Locate the cell with the specified text and output its (X, Y) center coordinate. 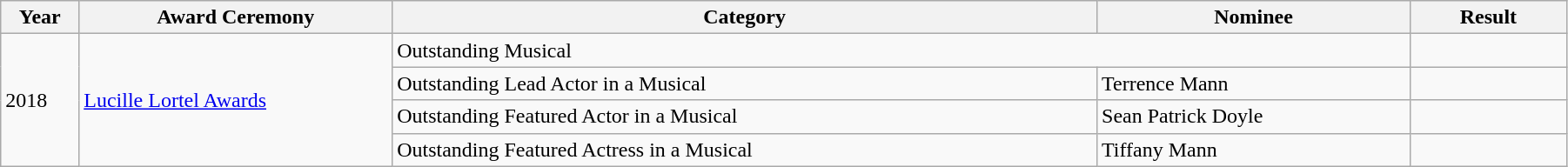
Award Ceremony (236, 17)
2018 (40, 100)
Result (1488, 17)
Category (745, 17)
Outstanding Featured Actor in a Musical (745, 117)
Year (40, 17)
Nominee (1254, 17)
Terrence Mann (1254, 83)
Outstanding Lead Actor in a Musical (745, 83)
Sean Patrick Doyle (1254, 117)
Outstanding Featured Actress in a Musical (745, 150)
Tiffany Mann (1254, 150)
Outstanding Musical (901, 50)
Lucille Lortel Awards (236, 100)
